Determine the [x, y] coordinate at the center of the cell enclosing the given text.  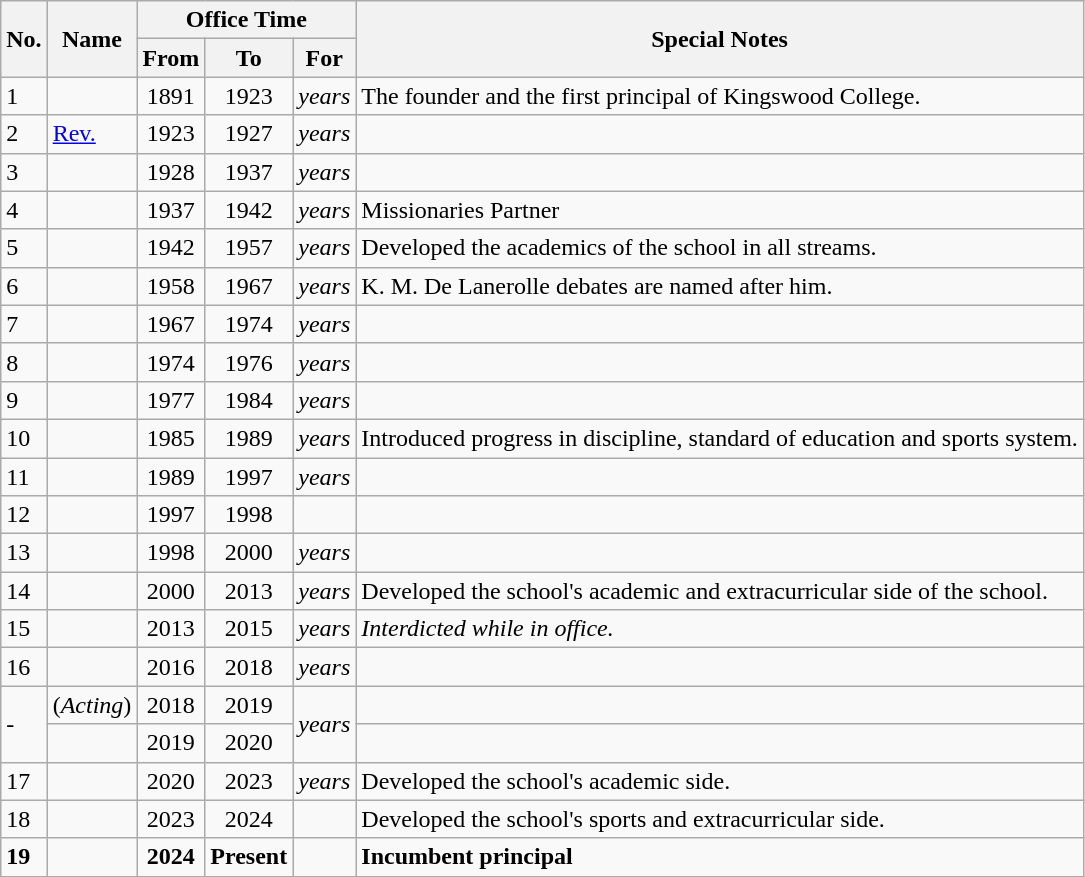
16 [24, 667]
14 [24, 591]
Interdicted while in office. [720, 629]
3 [24, 172]
17 [24, 781]
Name [92, 39]
To [249, 58]
11 [24, 477]
1 [24, 96]
1928 [171, 172]
Developed the academics of the school in all streams. [720, 248]
1985 [171, 438]
Missionaries Partner [720, 210]
19 [24, 857]
2016 [171, 667]
4 [24, 210]
- [24, 724]
1958 [171, 286]
The founder and the first principal of Kingswood College. [720, 96]
Incumbent principal [720, 857]
5 [24, 248]
2 [24, 134]
Developed the school's sports and extracurricular side. [720, 819]
6 [24, 286]
Developed the school's academic and extracurricular side of the school. [720, 591]
1891 [171, 96]
13 [24, 553]
10 [24, 438]
1984 [249, 400]
(Acting) [92, 705]
15 [24, 629]
12 [24, 515]
9 [24, 400]
Developed the school's academic side. [720, 781]
Special Notes [720, 39]
Rev. [92, 134]
7 [24, 324]
1957 [249, 248]
No. [24, 39]
2015 [249, 629]
Present [249, 857]
Office Time [246, 20]
1977 [171, 400]
K. M. De Lanerolle debates are named after him. [720, 286]
1976 [249, 362]
Introduced progress in discipline, standard of education and sports system. [720, 438]
From [171, 58]
For [324, 58]
1927 [249, 134]
18 [24, 819]
8 [24, 362]
